For the text-containing cell, return its midpoint in [X, Y] coordinate format. 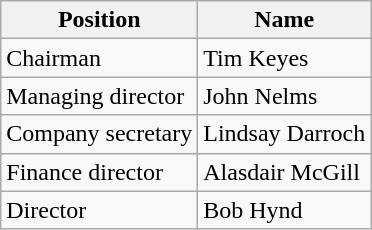
Finance director [100, 172]
Lindsay Darroch [284, 134]
Managing director [100, 96]
John Nelms [284, 96]
Bob Hynd [284, 210]
Alasdair McGill [284, 172]
Position [100, 20]
Company secretary [100, 134]
Chairman [100, 58]
Name [284, 20]
Director [100, 210]
Tim Keyes [284, 58]
